Detect which cell encompasses the target text, then output its (x, y) center coordinate. 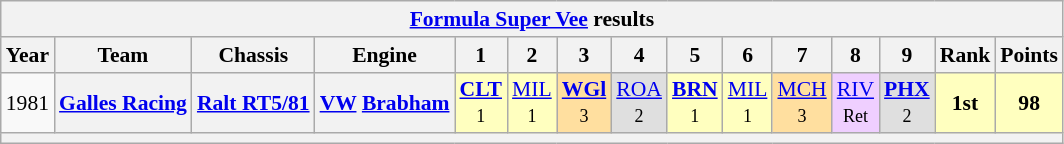
2 (532, 55)
WGl3 (584, 102)
Engine (385, 55)
Rank (966, 55)
Team (123, 55)
ROA2 (639, 102)
Year (28, 55)
Ralt RT5/81 (254, 102)
Points (1029, 55)
MCH3 (802, 102)
Formula Super Vee results (532, 19)
7 (802, 55)
Chassis (254, 55)
1981 (28, 102)
4 (639, 55)
8 (856, 55)
3 (584, 55)
VW Brabham (385, 102)
5 (695, 55)
9 (907, 55)
98 (1029, 102)
RIVRet (856, 102)
1st (966, 102)
BRN1 (695, 102)
6 (748, 55)
Galles Racing (123, 102)
1 (480, 55)
CLT1 (480, 102)
PHX2 (907, 102)
